Return the [x, y] coordinate for the center point of the cell that contains the specified text.  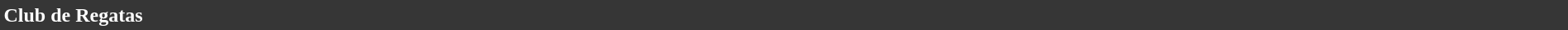
Club de Regatas [784, 15]
